Find where the given text appears and provide that cell's center as (x, y) coordinate. 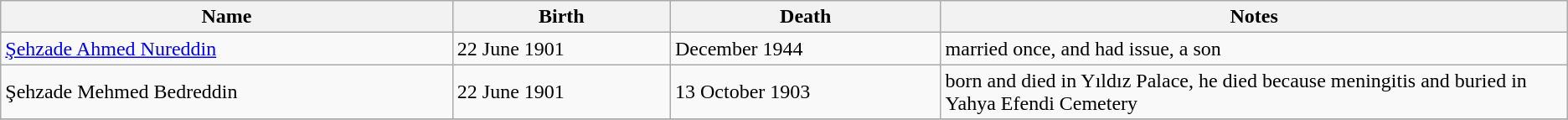
Şehzade Ahmed Nureddin (227, 49)
born and died in Yıldız Palace, he died because meningitis and buried in Yahya Efendi Cemetery (1254, 92)
Name (227, 17)
13 October 1903 (806, 92)
Şehzade Mehmed Bedreddin (227, 92)
Birth (561, 17)
married once, and had issue, a son (1254, 49)
Notes (1254, 17)
December 1944 (806, 49)
Death (806, 17)
